Extract the [x, y] coordinate from the center of the cell holding the provided text.  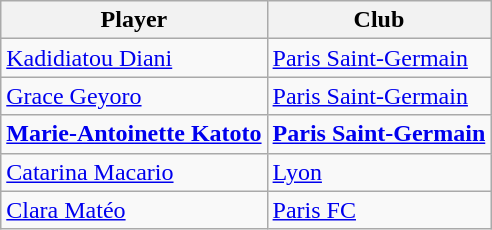
Clara Matéo [134, 210]
Paris FC [379, 210]
Catarina Macario [134, 172]
Club [379, 20]
Lyon [379, 172]
Marie-Antoinette Katoto [134, 134]
Grace Geyoro [134, 96]
Player [134, 20]
Kadidiatou Diani [134, 58]
